Output the (x, y) coordinate of the center of the cell containing the given text.  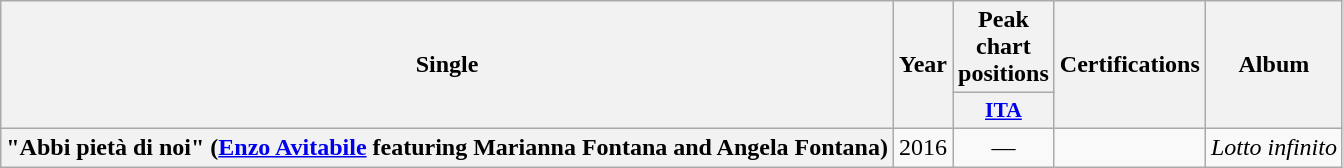
— (1004, 147)
Peak chart positions (1004, 47)
Single (448, 65)
2016 (922, 147)
Year (922, 65)
Album (1274, 65)
"Abbi pietà di noi" (Enzo Avitabile featuring Marianna Fontana and Angela Fontana) (448, 147)
Certifications (1130, 65)
ITA (1004, 111)
Lotto infinito (1274, 147)
